Find where the given text appears and provide that cell's center as [x, y] coordinate. 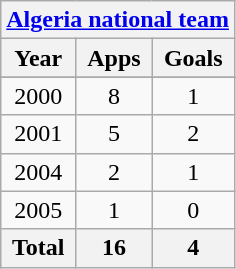
2005 [38, 210]
5 [114, 134]
2004 [38, 172]
4 [193, 248]
8 [114, 96]
Total [38, 248]
2000 [38, 96]
Apps [114, 58]
Year [38, 58]
Goals [193, 58]
2001 [38, 134]
Algeria national team [118, 20]
16 [114, 248]
0 [193, 210]
